Find where the given text appears and provide that cell's center as (X, Y) coordinate. 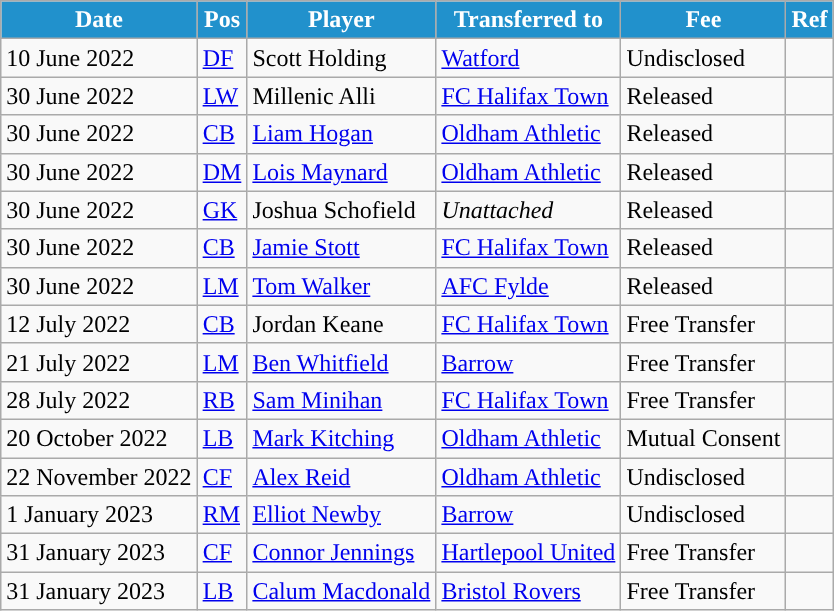
Ben Whitfield (342, 362)
Hartlepool United (528, 553)
Ref (810, 20)
Scott Holding (342, 58)
Connor Jennings (342, 553)
Sam Minihan (342, 400)
22 November 2022 (99, 477)
AFC Fylde (528, 286)
Tom Walker (342, 286)
20 October 2022 (99, 438)
Mutual Consent (704, 438)
Bristol Rovers (528, 591)
Watford (528, 58)
1 January 2023 (99, 515)
12 July 2022 (99, 324)
Calum Macdonald (342, 591)
RM (222, 515)
Alex Reid (342, 477)
28 July 2022 (99, 400)
Player (342, 20)
Pos (222, 20)
DM (222, 172)
Unattached (528, 210)
Fee (704, 20)
21 July 2022 (99, 362)
Lois Maynard (342, 172)
DF (222, 58)
Jordan Keane (342, 324)
Joshua Schofield (342, 210)
Mark Kitching (342, 438)
10 June 2022 (99, 58)
GK (222, 210)
Elliot Newby (342, 515)
RB (222, 400)
LW (222, 96)
Liam Hogan (342, 134)
Jamie Stott (342, 248)
Date (99, 20)
Transferred to (528, 20)
Millenic Alli (342, 96)
